Identify which cell holds the provided text, then report its [X, Y] central coordinate. 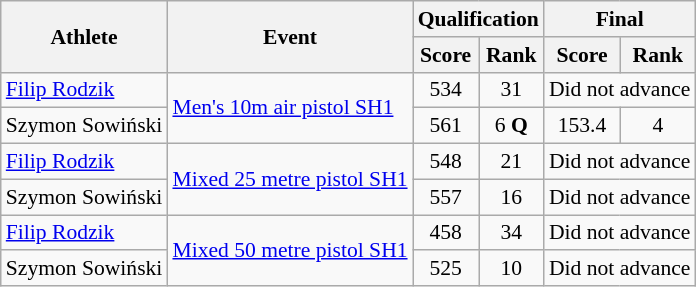
458 [446, 233]
Event [290, 36]
Mixed 50 metre pistol SH1 [290, 250]
16 [512, 197]
153.4 [582, 126]
Mixed 25 metre pistol SH1 [290, 180]
Men's 10m air pistol SH1 [290, 108]
Final [620, 19]
31 [512, 90]
10 [512, 269]
4 [658, 126]
548 [446, 162]
34 [512, 233]
561 [446, 126]
6 Q [512, 126]
Athlete [84, 36]
525 [446, 269]
Qualification [478, 19]
21 [512, 162]
557 [446, 197]
534 [446, 90]
